For the text-containing cell, return its midpoint in (X, Y) coordinate format. 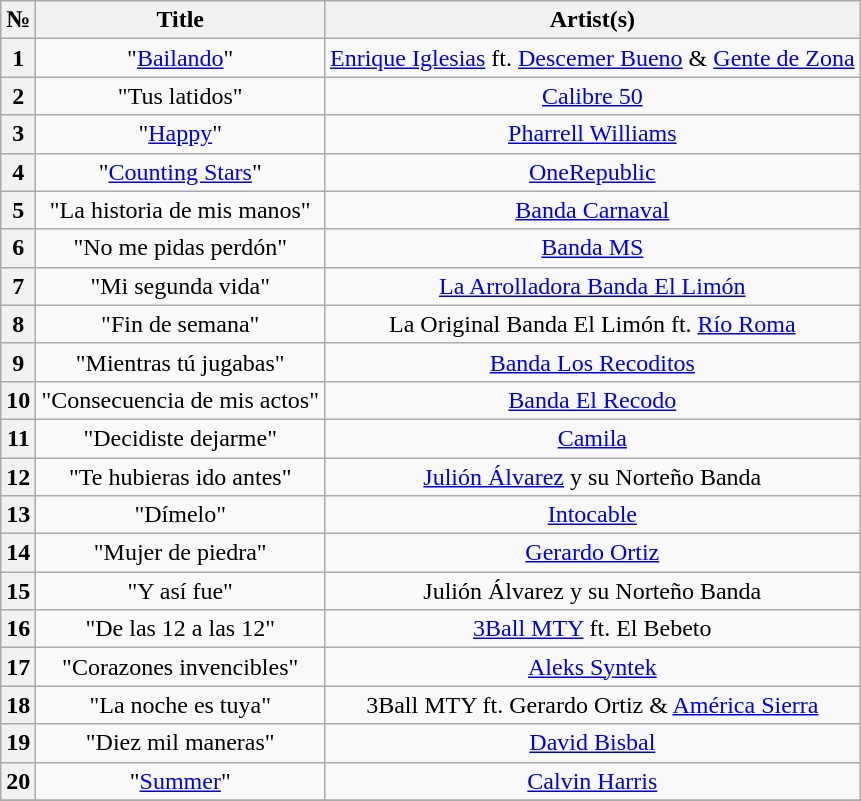
8 (18, 324)
"Summer" (180, 781)
"Dímelo" (180, 515)
19 (18, 743)
18 (18, 705)
17 (18, 667)
Calvin Harris (593, 781)
"La noche es tuya" (180, 705)
"Counting Stars" (180, 172)
3 (18, 134)
7 (18, 286)
13 (18, 515)
Pharrell Williams (593, 134)
"Mujer de piedra" (180, 553)
Intocable (593, 515)
Enrique Iglesias ft. Descemer Bueno & Gente de Zona (593, 58)
4 (18, 172)
"Y así fue" (180, 591)
Aleks Syntek (593, 667)
Artist(s) (593, 20)
2 (18, 96)
16 (18, 629)
La Original Banda El Limón ft. Río Roma (593, 324)
Banda Carnaval (593, 210)
5 (18, 210)
12 (18, 477)
10 (18, 400)
"Consecuencia de mis actos" (180, 400)
"Te hubieras ido antes" (180, 477)
"Bailando" (180, 58)
"Happy" (180, 134)
9 (18, 362)
№ (18, 20)
3Ball MTY ft. El Bebeto (593, 629)
"Decidiste dejarme" (180, 438)
Camila (593, 438)
3Ball MTY ft. Gerardo Ortiz & América Sierra (593, 705)
Banda MS (593, 248)
"De las 12 a las 12" (180, 629)
"Tus latidos" (180, 96)
15 (18, 591)
Banda El Recodo (593, 400)
Title (180, 20)
Calibre 50 (593, 96)
La Arrolladora Banda El Limón (593, 286)
"Fin de semana" (180, 324)
"Diez mil maneras" (180, 743)
"No me pidas perdón" (180, 248)
"Mi segunda vida" (180, 286)
"Mientras tú jugabas" (180, 362)
6 (18, 248)
"Corazones invencibles" (180, 667)
20 (18, 781)
Banda Los Recoditos (593, 362)
David Bisbal (593, 743)
"La historia de mis manos" (180, 210)
OneRepublic (593, 172)
11 (18, 438)
1 (18, 58)
Gerardo Ortiz (593, 553)
14 (18, 553)
